Scan for the cell matching the given text and deliver its (X, Y) coordinate at center. 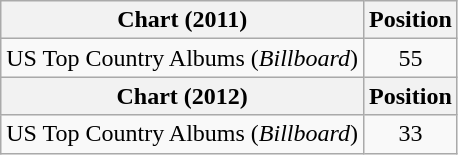
33 (411, 134)
Chart (2011) (182, 20)
55 (411, 58)
Chart (2012) (182, 96)
